Provide the (X, Y) coordinate of the cell's center where the given text is located.  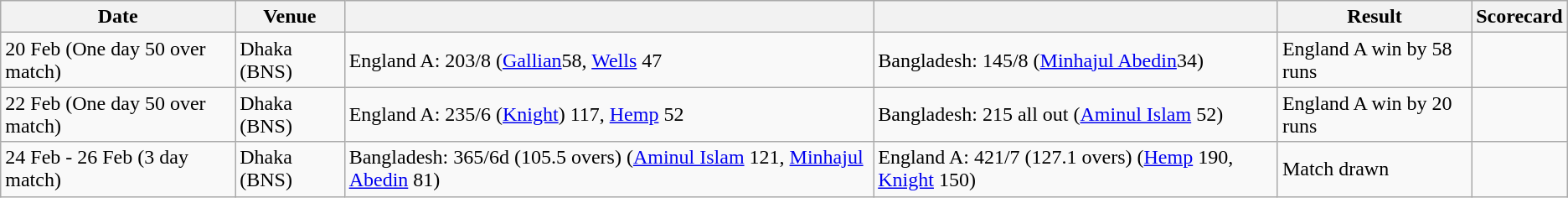
Date (118, 17)
Match drawn (1374, 169)
Bangladesh: 145/8 (Minhajul Abedin34) (1075, 60)
England A: 235/6 (Knight) 117, Hemp 52 (609, 114)
Scorecard (1519, 17)
England A win by 58 runs (1374, 60)
England A: 203/8 (Gallian58, Wells 47 (609, 60)
Bangladesh: 365/6d (105.5 overs) (Aminul Islam 121, Minhajul Abedin 81) (609, 169)
22 Feb (One day 50 over match) (118, 114)
20 Feb (One day 50 over match) (118, 60)
Venue (290, 17)
England A: 421/7 (127.1 overs) (Hemp 190, Knight 150) (1075, 169)
Result (1374, 17)
Bangladesh: 215 all out (Aminul Islam 52) (1075, 114)
24 Feb - 26 Feb (3 day match) (118, 169)
England A win by 20 runs (1374, 114)
